Provide the [X, Y] coordinate of the cell's center where the given text is located.  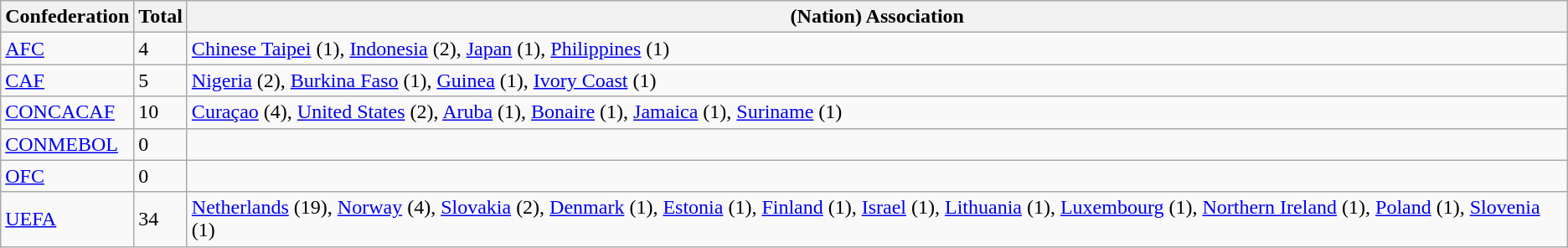
5 [161, 80]
CAF [67, 80]
Curaçao (4), United States (2), Aruba (1), Bonaire (1), Jamaica (1), Suriname (1) [877, 112]
4 [161, 49]
AFC [67, 49]
Confederation [67, 17]
Nigeria (2), Burkina Faso (1), Guinea (1), Ivory Coast (1) [877, 80]
10 [161, 112]
34 [161, 220]
(Nation) Association [877, 17]
Total [161, 17]
CONCACAF [67, 112]
Chinese Taipei (1), Indonesia (2), Japan (1), Philippines (1) [877, 49]
OFC [67, 176]
UEFA [67, 220]
CONMEBOL [67, 144]
